Output the [X, Y] coordinate of the center of the cell containing the given text.  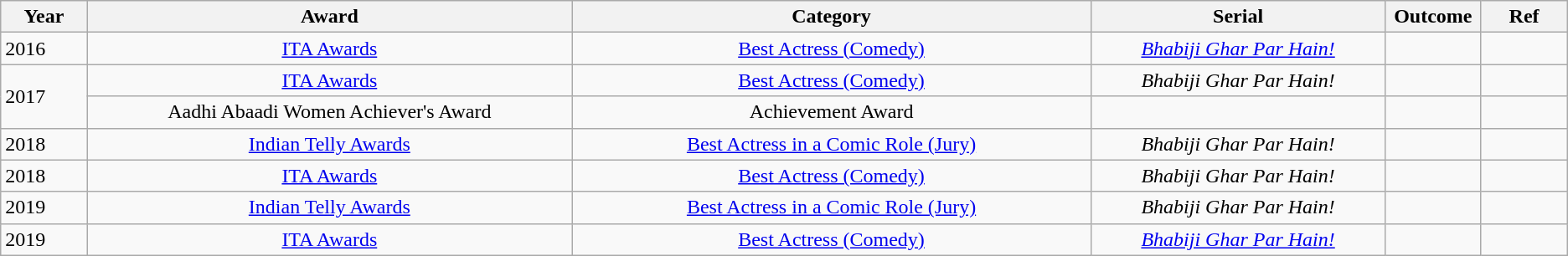
Outcome [1433, 17]
Achievement Award [832, 112]
Category [832, 17]
Ref [1524, 17]
Serial [1238, 17]
Year [44, 17]
2016 [44, 49]
Award [330, 17]
2017 [44, 96]
Aadhi Abaadi Women Achiever's Award [330, 112]
